For the text-containing cell, return its midpoint in (X, Y) coordinate format. 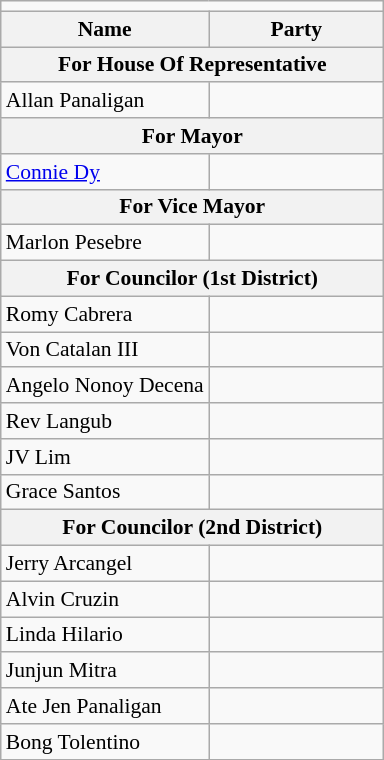
For Vice Mayor (192, 207)
Allan Panaligan (105, 101)
Connie Dy (105, 172)
Jerry Arcangel (105, 564)
Junjun Mitra (105, 671)
Party (296, 29)
For Councilor (2nd District) (192, 528)
JV Lim (105, 457)
Name (105, 29)
For Mayor (192, 136)
Linda Hilario (105, 635)
For House Of Representative (192, 65)
Romy Cabrera (105, 314)
Grace Santos (105, 492)
Angelo Nonoy Decena (105, 386)
Bong Tolentino (105, 742)
Ate Jen Panaligan (105, 706)
Marlon Pesebre (105, 243)
Alvin Cruzin (105, 599)
Von Catalan III (105, 350)
For Councilor (1st District) (192, 279)
Rev Langub (105, 421)
